Extract the [x, y] coordinate from the center of the cell holding the provided text.  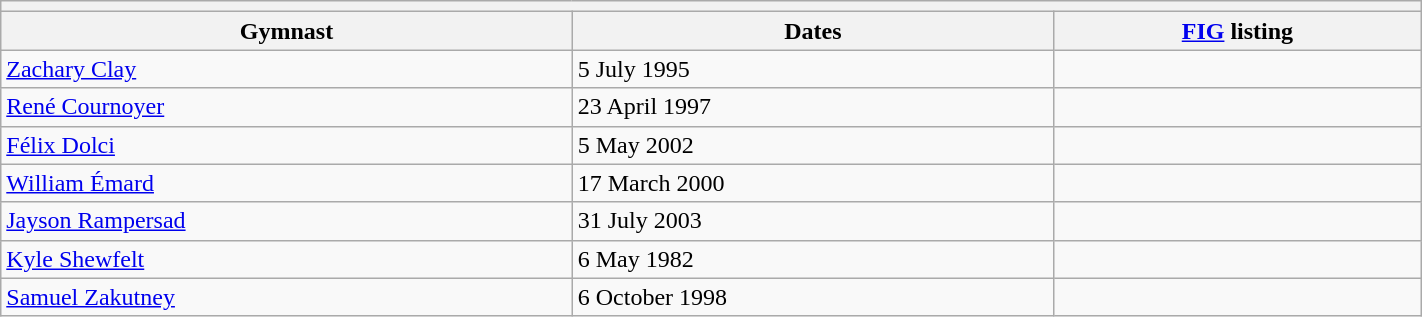
Félix Dolci [286, 145]
Kyle Shewfelt [286, 259]
Gymnast [286, 31]
Jayson Rampersad [286, 221]
6 May 1982 [812, 259]
Zachary Clay [286, 69]
FIG listing [1238, 31]
17 March 2000 [812, 183]
23 April 1997 [812, 107]
6 October 1998 [812, 297]
Samuel Zakutney [286, 297]
5 May 2002 [812, 145]
William Émard [286, 183]
Dates [812, 31]
5 July 1995 [812, 69]
René Cournoyer [286, 107]
31 July 2003 [812, 221]
